Return the [x, y] coordinate for the center point of the cell that contains the specified text.  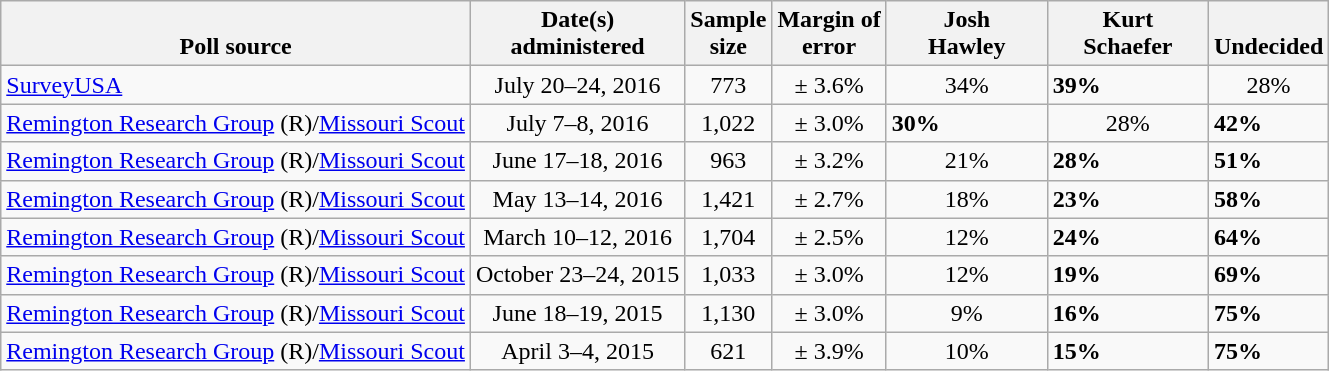
Samplesize [728, 34]
± 2.5% [829, 237]
SurveyUSA [236, 85]
773 [728, 85]
JoshHawley [966, 34]
1,033 [728, 275]
May 13–14, 2016 [577, 199]
42% [1268, 123]
± 2.7% [829, 199]
69% [1268, 275]
1,421 [728, 199]
963 [728, 161]
51% [1268, 161]
± 3.6% [829, 85]
58% [1268, 199]
10% [966, 351]
39% [1128, 85]
9% [966, 313]
19% [1128, 275]
16% [1128, 313]
± 3.2% [829, 161]
KurtSchaefer [1128, 34]
Margin oferror [829, 34]
June 17–18, 2016 [577, 161]
March 10–12, 2016 [577, 237]
April 3–4, 2015 [577, 351]
Date(s)administered [577, 34]
October 23–24, 2015 [577, 275]
July 20–24, 2016 [577, 85]
30% [966, 123]
15% [1128, 351]
621 [728, 351]
June 18–19, 2015 [577, 313]
34% [966, 85]
July 7–8, 2016 [577, 123]
1,704 [728, 237]
Poll source [236, 34]
1,022 [728, 123]
Undecided [1268, 34]
24% [1128, 237]
21% [966, 161]
± 3.9% [829, 351]
18% [966, 199]
23% [1128, 199]
64% [1268, 237]
1,130 [728, 313]
